Capture the cell that displays the provided text and extract its [X, Y] central coordinate. 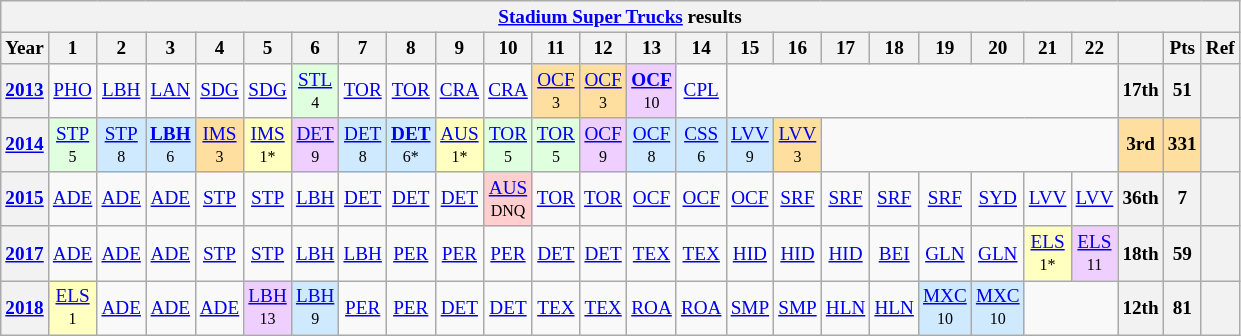
IMS1* [268, 145]
STP8 [122, 145]
LVV9 [750, 145]
OCF10 [652, 91]
DET8 [363, 145]
6 [315, 48]
LBH6 [171, 145]
5 [268, 48]
CPL [701, 91]
SYD [998, 199]
2018 [25, 307]
59 [1182, 253]
3rd [1140, 145]
18th [1140, 253]
STL4 [315, 91]
9 [460, 48]
20 [998, 48]
ELS1 [72, 307]
ELS1* [1048, 253]
IMS3 [220, 145]
CSS6 [701, 145]
16 [798, 48]
331 [1182, 145]
2017 [25, 253]
81 [1182, 307]
13 [652, 48]
12 [602, 48]
21 [1048, 48]
11 [556, 48]
LAN [171, 91]
OCF9 [602, 145]
AUS1* [460, 145]
Year [25, 48]
15 [750, 48]
Pts [1182, 48]
19 [944, 48]
Stadium Super Trucks results [620, 17]
1 [72, 48]
ELS11 [1094, 253]
36th [1140, 199]
Ref [1220, 48]
DET6* [410, 145]
2 [122, 48]
LBH9 [315, 307]
AUSDNQ [508, 199]
10 [508, 48]
8 [410, 48]
2015 [25, 199]
51 [1182, 91]
STP5 [72, 145]
3 [171, 48]
2013 [25, 91]
14 [701, 48]
4 [220, 48]
LVV3 [798, 145]
PHO [72, 91]
17th [1140, 91]
OCF8 [652, 145]
17 [846, 48]
LBH13 [268, 307]
12th [1140, 307]
BEI [894, 253]
2014 [25, 145]
18 [894, 48]
22 [1094, 48]
DET9 [315, 145]
